Extract the (X, Y) coordinate from the center of the cell holding the provided text.  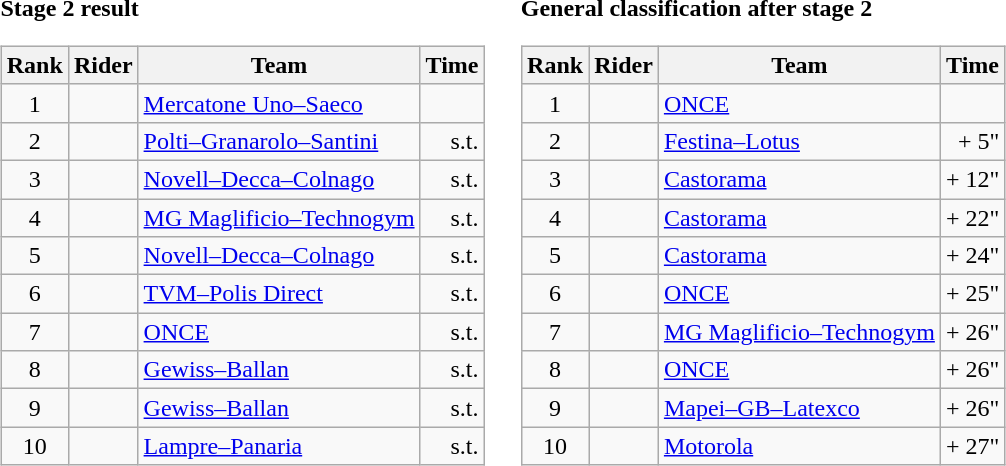
+ 25" (972, 294)
+ 24" (972, 256)
Mapei–GB–Latexco (799, 408)
+ 12" (972, 179)
+ 22" (972, 217)
Mercatone Uno–Saeco (279, 103)
+ 27" (972, 446)
+ 5" (972, 141)
Polti–Granarolo–Santini (279, 141)
TVM–Polis Direct (279, 294)
Festina–Lotus (799, 141)
Lampre–Panaria (279, 446)
Motorola (799, 446)
